Detect which cell encompasses the target text, then output its (x, y) center coordinate. 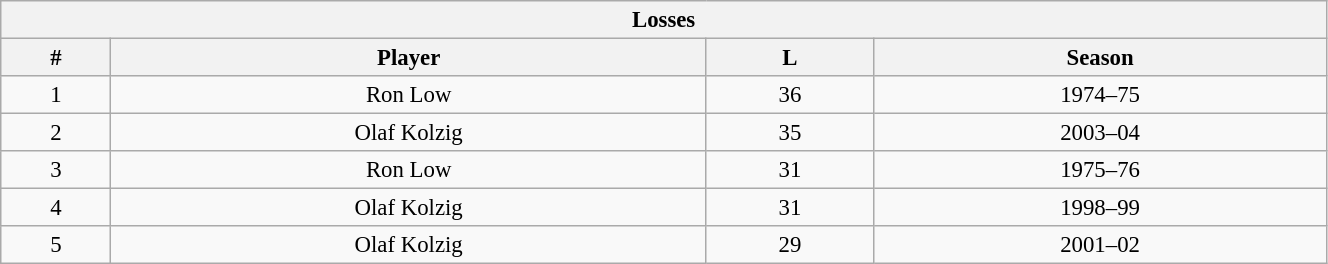
2003–04 (1100, 133)
1974–75 (1100, 95)
4 (56, 208)
1975–76 (1100, 170)
L (790, 58)
Player (408, 58)
1 (56, 95)
2001–02 (1100, 245)
35 (790, 133)
# (56, 58)
Losses (664, 20)
3 (56, 170)
1998–99 (1100, 208)
36 (790, 95)
Season (1100, 58)
2 (56, 133)
29 (790, 245)
5 (56, 245)
